Locate the cell with the specified text and output its [X, Y] center coordinate. 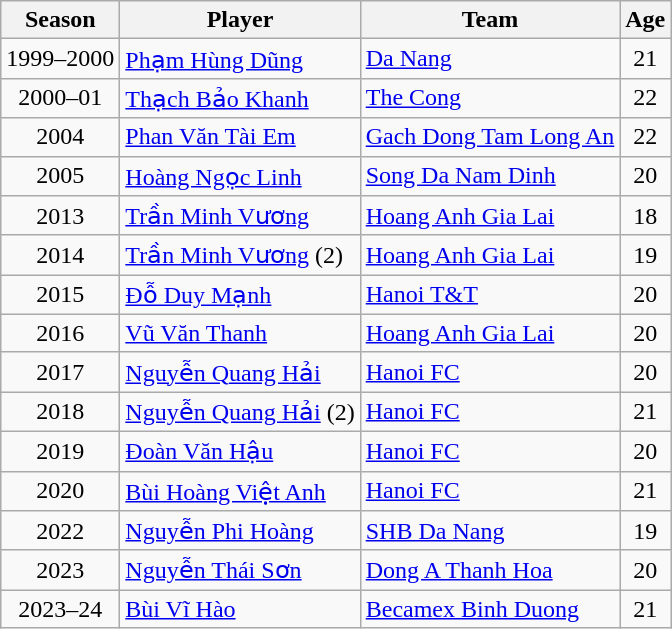
Nguyễn Thái Sơn [240, 570]
2020 [60, 491]
2023–24 [60, 609]
18 [646, 216]
The Cong [490, 98]
Team [490, 20]
1999–2000 [60, 59]
SHB Da Nang [490, 531]
2013 [60, 216]
Nguyễn Phi Hoàng [240, 531]
Bùi Vĩ Hào [240, 609]
2014 [60, 255]
Nguyễn Quang Hải (2) [240, 412]
2015 [60, 295]
2023 [60, 570]
Season [60, 20]
2016 [60, 333]
Dong A Thanh Hoa [490, 570]
2004 [60, 137]
Trần Minh Vương [240, 216]
2017 [60, 372]
Phạm Hùng Dũng [240, 59]
Đỗ Duy Mạnh [240, 295]
2022 [60, 531]
Hanoi T&T [490, 295]
Bùi Hoàng Việt Anh [240, 491]
Player [240, 20]
Thạch Bảo Khanh [240, 98]
Vũ Văn Thanh [240, 333]
2005 [60, 176]
Age [646, 20]
2018 [60, 412]
Becamex Binh Duong [490, 609]
Đoàn Văn Hậu [240, 451]
2019 [60, 451]
Gach Dong Tam Long An [490, 137]
Da Nang [490, 59]
Hoàng Ngọc Linh [240, 176]
Trần Minh Vương (2) [240, 255]
Song Da Nam Dinh [490, 176]
Nguyễn Quang Hải [240, 372]
Phan Văn Tài Em [240, 137]
2000–01 [60, 98]
